Find where the given text appears and provide that cell's center as [X, Y] coordinate. 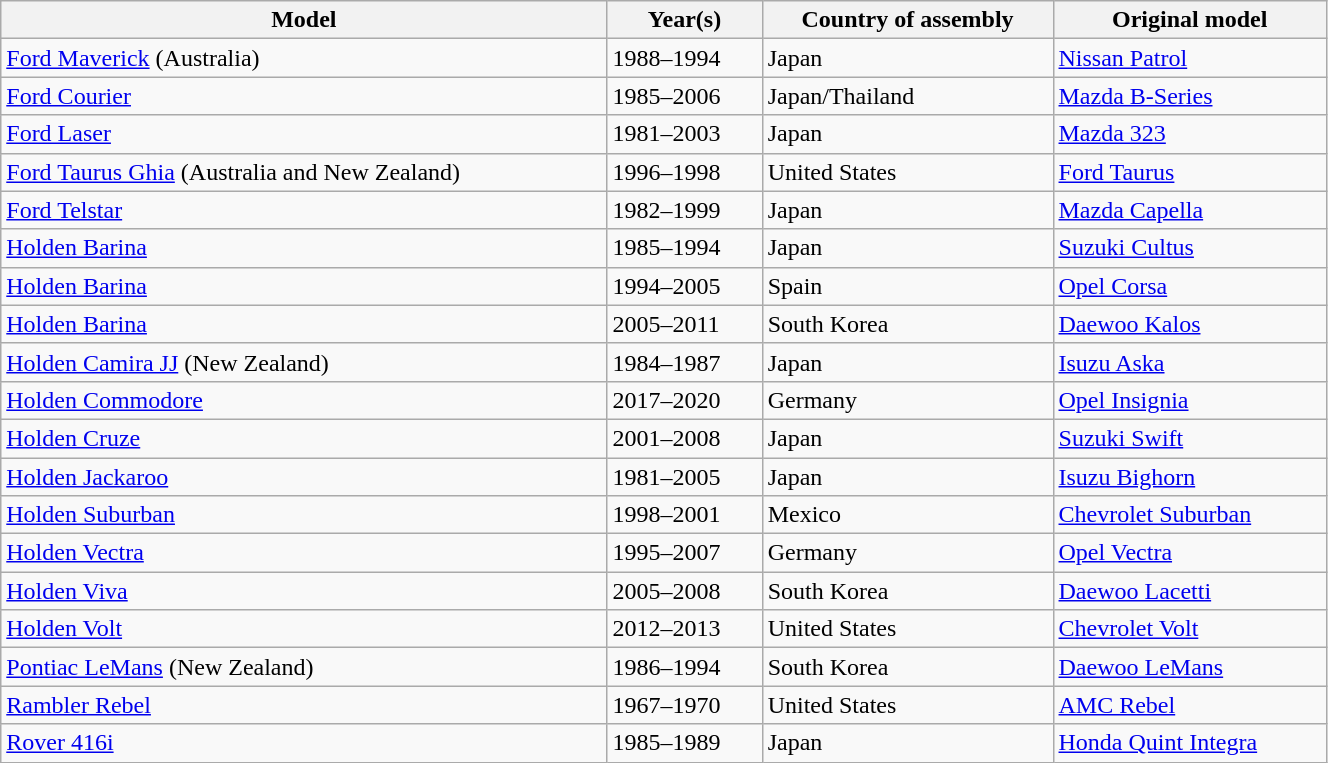
Holden Suburban [304, 515]
1995–2007 [684, 553]
Holden Jackaroo [304, 477]
Mazda 323 [1190, 134]
Pontiac LeMans (New Zealand) [304, 667]
Ford Taurus Ghia (Australia and New Zealand) [304, 172]
Spain [908, 286]
Model [304, 20]
Daewoo LeMans [1190, 667]
Isuzu Aska [1190, 362]
Mexico [908, 515]
Ford Laser [304, 134]
Rambler Rebel [304, 705]
1981–2003 [684, 134]
AMC Rebel [1190, 705]
1986–1994 [684, 667]
1981–2005 [684, 477]
2005–2008 [684, 591]
Year(s) [684, 20]
Mazda Capella [1190, 210]
Suzuki Swift [1190, 438]
Country of assembly [908, 20]
Opel Vectra [1190, 553]
1985–1994 [684, 248]
1994–2005 [684, 286]
1982–1999 [684, 210]
1985–2006 [684, 96]
Isuzu Bighorn [1190, 477]
1988–1994 [684, 58]
1985–1989 [684, 743]
Holden Viva [304, 591]
Daewoo Lacetti [1190, 591]
2005–2011 [684, 324]
Japan/Thailand [908, 96]
2017–2020 [684, 400]
1998–2001 [684, 515]
Daewoo Kalos [1190, 324]
Ford Taurus [1190, 172]
Opel Insignia [1190, 400]
Nissan Patrol [1190, 58]
Ford Courier [304, 96]
Holden Vectra [304, 553]
Chevrolet Suburban [1190, 515]
Ford Maverick (Australia) [304, 58]
Mazda B-Series [1190, 96]
Suzuki Cultus [1190, 248]
Rover 416i [304, 743]
1996–1998 [684, 172]
Holden Camira JJ (New Zealand) [304, 362]
Original model [1190, 20]
Chevrolet Volt [1190, 629]
1967–1970 [684, 705]
1984–1987 [684, 362]
2001–2008 [684, 438]
Honda Quint Integra [1190, 743]
Ford Telstar [304, 210]
Opel Corsa [1190, 286]
Holden Volt [304, 629]
Holden Cruze [304, 438]
Holden Commodore [304, 400]
2012–2013 [684, 629]
